Output the (X, Y) coordinate of the center of the cell containing the given text.  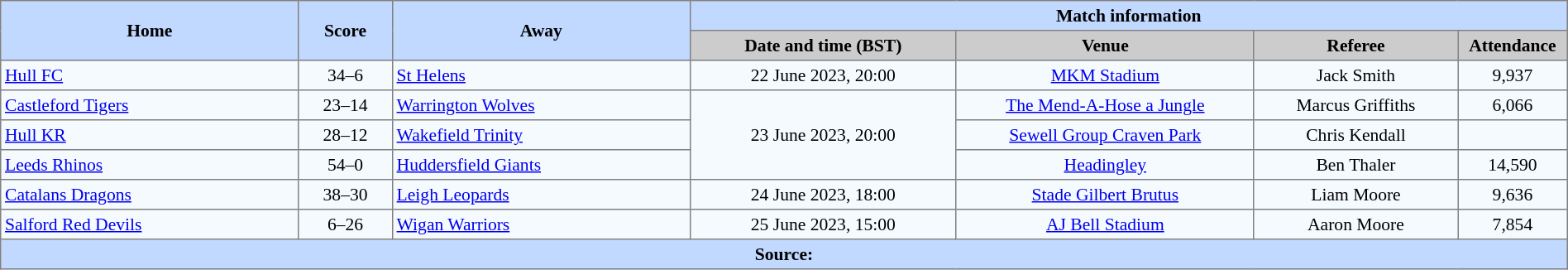
St Helens (541, 75)
Warrington Wolves (541, 105)
38–30 (346, 195)
Stade Gilbert Brutus (1105, 195)
Huddersfield Giants (541, 165)
Chris Kendall (1355, 135)
Leigh Leopards (541, 195)
25 June 2023, 15:00 (823, 224)
Ben Thaler (1355, 165)
Aaron Moore (1355, 224)
Marcus Griffiths (1355, 105)
34–6 (346, 75)
9,937 (1513, 75)
24 June 2023, 18:00 (823, 195)
Match information (1128, 16)
AJ Bell Stadium (1105, 224)
6,066 (1513, 105)
9,636 (1513, 195)
Leeds Rhinos (150, 165)
Referee (1355, 46)
7,854 (1513, 224)
The Mend-A-Hose a Jungle (1105, 105)
Salford Red Devils (150, 224)
Catalans Dragons (150, 195)
6–26 (346, 224)
Jack Smith (1355, 75)
Date and time (BST) (823, 46)
Away (541, 31)
Source: (784, 254)
Hull KR (150, 135)
Home (150, 31)
Castleford Tigers (150, 105)
Headingley (1105, 165)
54–0 (346, 165)
23 June 2023, 20:00 (823, 135)
Wakefield Trinity (541, 135)
Liam Moore (1355, 195)
28–12 (346, 135)
Wigan Warriors (541, 224)
Sewell Group Craven Park (1105, 135)
23–14 (346, 105)
Venue (1105, 46)
Score (346, 31)
22 June 2023, 20:00 (823, 75)
MKM Stadium (1105, 75)
Hull FC (150, 75)
14,590 (1513, 165)
Attendance (1513, 46)
